Capture the cell that displays the provided text and extract its [X, Y] central coordinate. 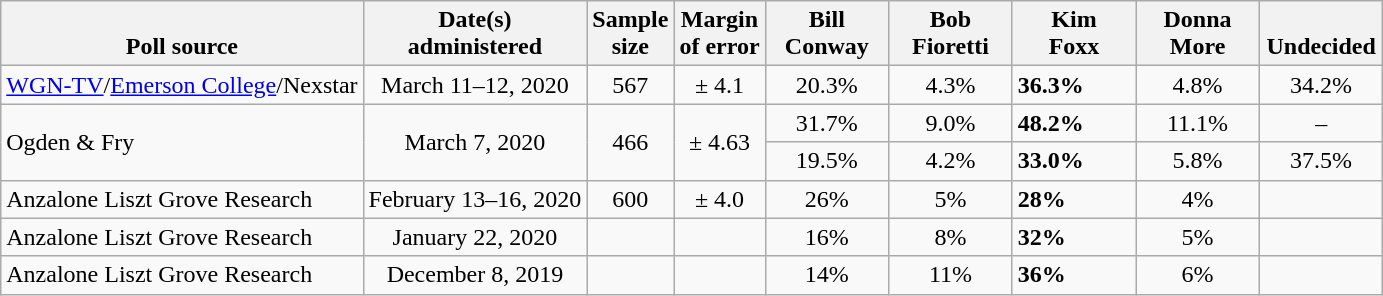
11% [951, 275]
4.3% [951, 85]
January 22, 2020 [475, 237]
36.3% [1074, 85]
11.1% [1198, 123]
8% [951, 237]
WGN-TV/Emerson College/Nexstar [182, 85]
600 [630, 199]
± 4.0 [720, 199]
14% [827, 275]
9.0% [951, 123]
BillConway [827, 34]
Date(s)administered [475, 34]
DonnaMore [1198, 34]
Kim Foxx [1074, 34]
28% [1074, 199]
4% [1198, 199]
BobFioretti [951, 34]
26% [827, 199]
4.8% [1198, 85]
5.8% [1198, 161]
36% [1074, 275]
Ogden & Fry [182, 142]
March 11–12, 2020 [475, 85]
Poll source [182, 34]
37.5% [1321, 161]
4.2% [951, 161]
33.0% [1074, 161]
19.5% [827, 161]
567 [630, 85]
– [1321, 123]
32% [1074, 237]
6% [1198, 275]
Undecided [1321, 34]
± 4.63 [720, 142]
48.2% [1074, 123]
20.3% [827, 85]
February 13–16, 2020 [475, 199]
31.7% [827, 123]
34.2% [1321, 85]
Marginof error [720, 34]
March 7, 2020 [475, 142]
466 [630, 142]
December 8, 2019 [475, 275]
± 4.1 [720, 85]
Samplesize [630, 34]
16% [827, 237]
